Capture the cell that displays the provided text and extract its (x, y) central coordinate. 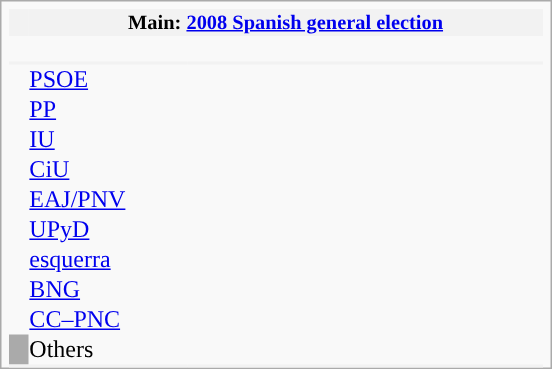
PP (108, 110)
CiU (108, 170)
IU (108, 140)
EAJ/PNV (108, 200)
BNG (108, 290)
Others (108, 350)
UPyD (108, 230)
esquerra (108, 260)
Main: 2008 Spanish general election (286, 22)
CC–PNC (108, 320)
PSOE (108, 80)
